For the text-containing cell, return its midpoint in [x, y] coordinate format. 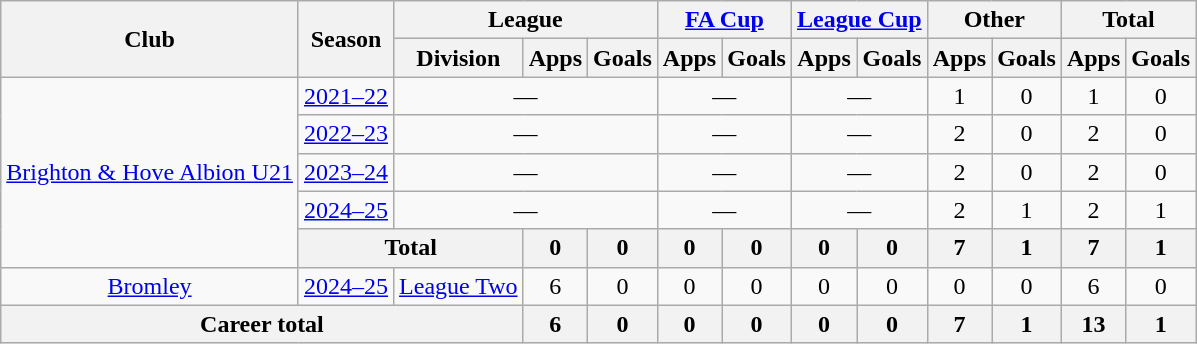
13 [1093, 324]
League Two [459, 286]
Career total [262, 324]
Club [150, 39]
League Cup [859, 20]
Bromley [150, 286]
2023–24 [346, 172]
Division [459, 58]
2022–23 [346, 134]
Other [994, 20]
Brighton & Hove Albion U21 [150, 172]
Season [346, 39]
FA Cup [724, 20]
League [526, 20]
2021–22 [346, 96]
